Locate the cell with the specified text and output its [X, Y] center coordinate. 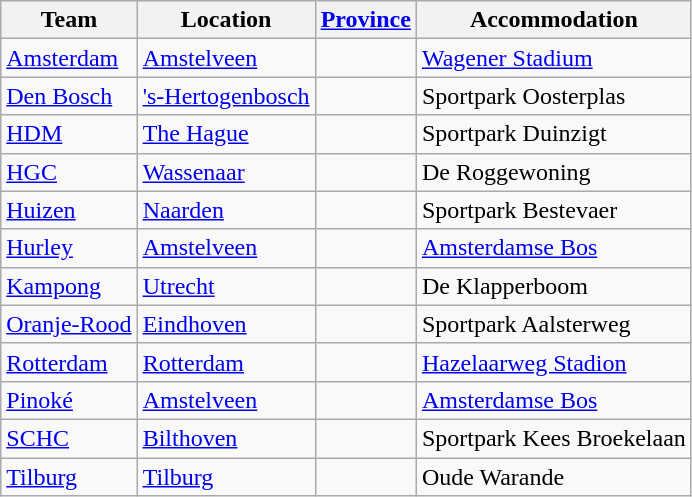
Huizen [69, 210]
's-Hertogenbosch [226, 96]
Location [226, 20]
Province [366, 20]
Wagener Stadium [554, 58]
Hazelaarweg Stadion [554, 362]
Kampong [69, 286]
Naarden [226, 210]
Amsterdam [69, 58]
Sportpark Bestevaer [554, 210]
Sportpark Oosterplas [554, 96]
De Klapperboom [554, 286]
The Hague [226, 134]
Den Bosch [69, 96]
De Roggewoning [554, 172]
Sportpark Kees Broekelaan [554, 438]
HGC [69, 172]
Accommodation [554, 20]
Sportpark Aalsterweg [554, 324]
Team [69, 20]
Wassenaar [226, 172]
SCHC [69, 438]
Bilthoven [226, 438]
Pinoké [69, 400]
Hurley [69, 248]
Eindhoven [226, 324]
Oude Warande [554, 477]
Sportpark Duinzigt [554, 134]
HDM [69, 134]
Oranje-Rood [69, 324]
Utrecht [226, 286]
